Identify which cell holds the provided text, then report its (X, Y) central coordinate. 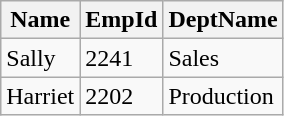
Sally (40, 58)
EmpId (122, 20)
Production (223, 96)
2241 (122, 58)
Name (40, 20)
2202 (122, 96)
DeptName (223, 20)
Sales (223, 58)
Harriet (40, 96)
